Search for the cell housing the specified text and yield its (X, Y) center coordinate. 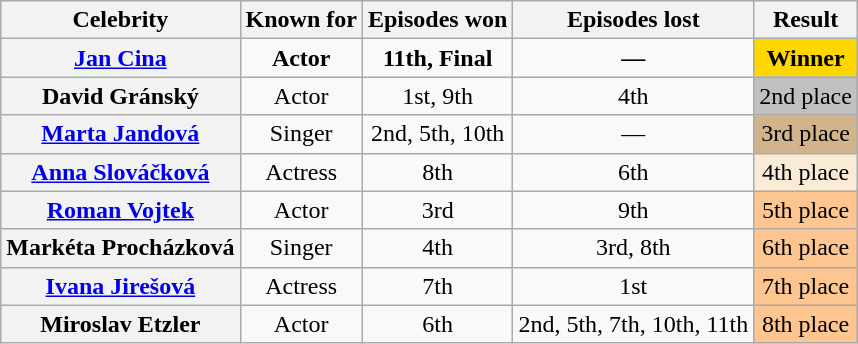
Markéta Procházková (120, 248)
Celebrity (120, 20)
Roman Vojtek (120, 210)
7th (437, 286)
Winner (806, 58)
Result (806, 20)
Anna Slováčková (120, 172)
Known for (301, 20)
8th (437, 172)
2nd, 5th, 10th (437, 134)
1st, 9th (437, 96)
7th place (806, 286)
11th, Final (437, 58)
Marta Jandová (120, 134)
3rd (437, 210)
2nd place (806, 96)
8th place (806, 324)
Episodes won (437, 20)
3rd place (806, 134)
5th place (806, 210)
6th place (806, 248)
David Gránský (120, 96)
4th place (806, 172)
Miroslav Etzler (120, 324)
2nd, 5th, 7th, 10th, 11th (634, 324)
Episodes lost (634, 20)
Jan Cina (120, 58)
1st (634, 286)
3rd, 8th (634, 248)
Ivana Jirešová (120, 286)
9th (634, 210)
